Provide the [X, Y] coordinate of the cell's center where the given text is located.  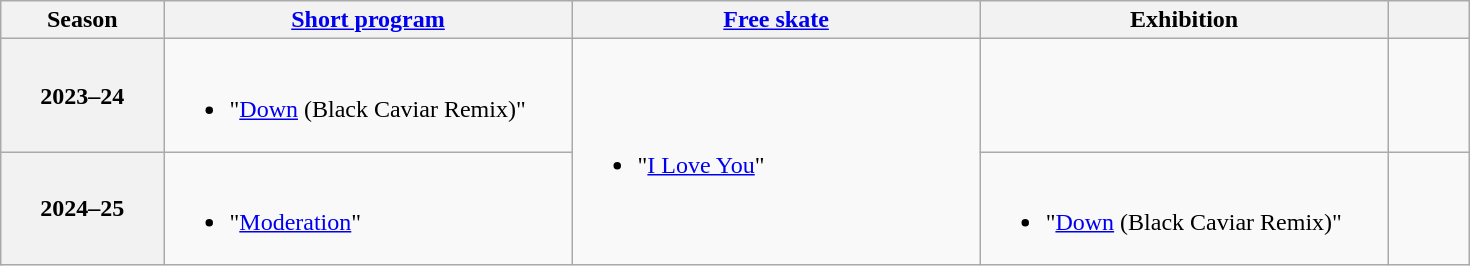
2024–25 [82, 208]
2023–24 [82, 96]
Free skate [776, 20]
Exhibition [1184, 20]
Short program [368, 20]
Season [82, 20]
"Moderation" [368, 208]
"I Love You" [776, 152]
